Output the [x, y] coordinate of the center of the cell containing the given text.  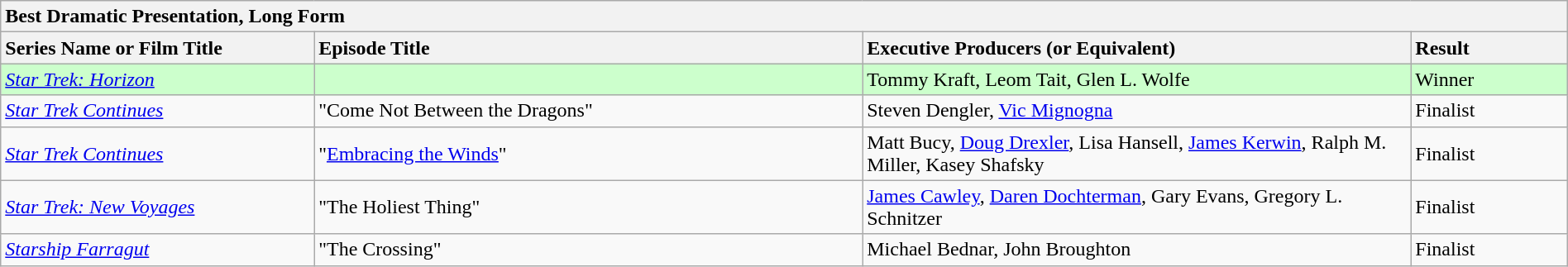
"The Holiest Thing" [589, 207]
Starship Farragut [157, 250]
Star Trek: New Voyages [157, 207]
Tommy Kraft, Leom Tait, Glen L. Wolfe [1136, 79]
Result [1489, 48]
Best Dramatic Presentation, Long Form [784, 17]
Episode Title [589, 48]
"Come Not Between the Dragons" [589, 111]
Star Trek: Horizon [157, 79]
Michael Bednar, John Broughton [1136, 250]
James Cawley, Daren Dochterman, Gary Evans, Gregory L. Schnitzer [1136, 207]
"The Crossing" [589, 250]
"Embracing the Winds" [589, 154]
Executive Producers (or Equivalent) [1136, 48]
Matt Bucy, Doug Drexler, Lisa Hansell, James Kerwin, Ralph M. Miller, Kasey Shafsky [1136, 154]
Steven Dengler, Vic Mignogna [1136, 111]
Series Name or Film Title [157, 48]
Winner [1489, 79]
